Provide the (x, y) coordinate of the cell's center where the given text is located.  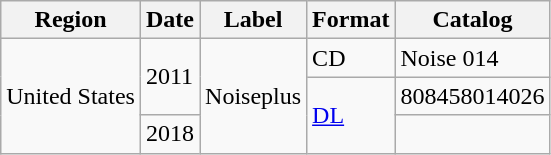
DL (351, 115)
808458014026 (472, 96)
Date (170, 20)
2011 (170, 77)
United States (71, 96)
Noise 014 (472, 58)
Region (71, 20)
Format (351, 20)
Noiseplus (254, 96)
Catalog (472, 20)
CD (351, 58)
Label (254, 20)
2018 (170, 134)
